From the cell containing the given text, extract its center point as (X, Y) coordinate. 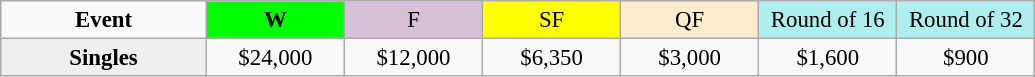
QF (690, 20)
Round of 32 (966, 20)
$3,000 (690, 58)
Event (104, 20)
$900 (966, 58)
$24,000 (275, 58)
W (275, 20)
F (413, 20)
SF (552, 20)
$1,600 (828, 58)
Round of 16 (828, 20)
Singles (104, 58)
$6,350 (552, 58)
$12,000 (413, 58)
